Output the [x, y] coordinate of the center of the cell containing the given text.  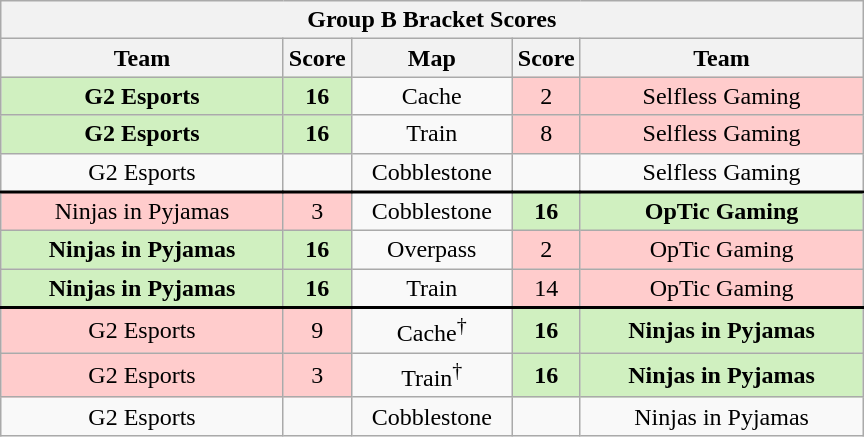
Cache† [432, 330]
8 [546, 134]
14 [546, 288]
Map [432, 58]
9 [317, 330]
Group B Bracket Scores [432, 20]
Train† [432, 376]
Cache [432, 96]
Overpass [432, 250]
